Extract the [x, y] coordinate from the center of the cell holding the provided text.  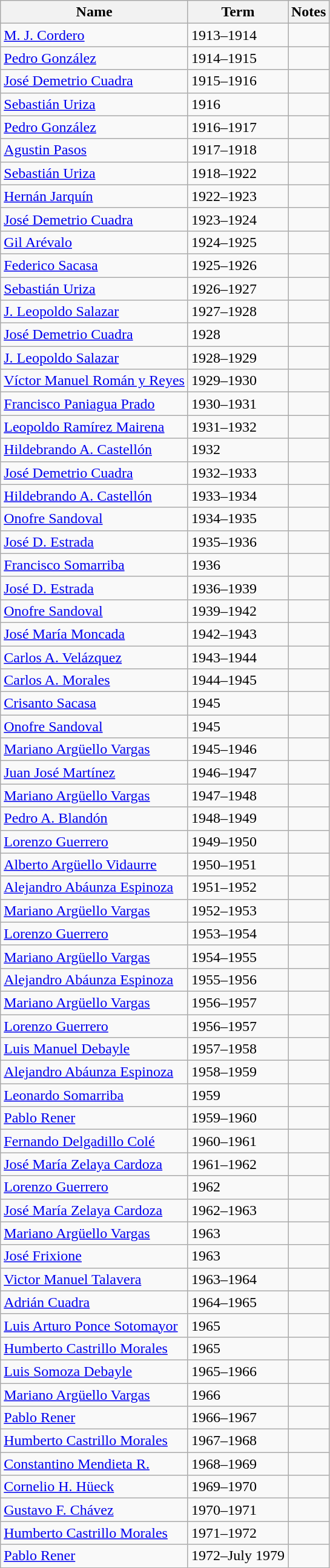
1913–1914 [237, 35]
Alberto Argüello Vidaurre [94, 865]
1939–1942 [237, 611]
Crisanto Sacasa [94, 703]
Víctor Manuel Román y Reyes [94, 381]
Pedro A. Blandón [94, 819]
1928–1929 [237, 358]
1948–1949 [237, 819]
Luis Arturo Ponce Sotomayor [94, 1325]
1934–1935 [237, 519]
1957–1958 [237, 1049]
1944–1945 [237, 680]
1930–1931 [237, 404]
José Frixione [94, 1256]
Fernando Delgadillo Colé [94, 1141]
1917–1918 [237, 150]
1932 [237, 450]
1945–1946 [237, 749]
Notes [309, 12]
Name [94, 12]
1933–1934 [237, 496]
1932–1933 [237, 473]
1952–1953 [237, 911]
1925–1926 [237, 265]
Luis Manuel Debayle [94, 1049]
1935–1936 [237, 542]
Carlos A. Morales [94, 680]
Agustin Pasos [94, 150]
Francisco Paniagua Prado [94, 404]
Francisco Somarriba [94, 565]
1951–1952 [237, 888]
1949–1950 [237, 842]
Constantino Mendieta R. [94, 1464]
1942–1943 [237, 634]
1961–1962 [237, 1164]
1970–1971 [237, 1510]
Adrián Cuadra [94, 1302]
1936 [237, 565]
1962 [237, 1187]
1972–July 1979 [237, 1556]
1926–1927 [237, 289]
José María Moncada [94, 634]
1915–1916 [237, 81]
1959–1960 [237, 1118]
1950–1951 [237, 865]
Victor Manuel Talavera [94, 1279]
Juan José Martínez [94, 772]
1967–1968 [237, 1441]
Leopoldo Ramírez Mairena [94, 427]
1924–1925 [237, 242]
Term [237, 12]
1943–1944 [237, 657]
1964–1965 [237, 1302]
1969–1970 [237, 1487]
1929–1930 [237, 381]
1965–1966 [237, 1371]
1960–1961 [237, 1141]
1918–1922 [237, 173]
1958–1959 [237, 1072]
1963–1964 [237, 1279]
1914–1915 [237, 58]
Gil Arévalo [94, 242]
Federico Sacasa [94, 265]
1962–1963 [237, 1210]
1955–1956 [237, 980]
1954–1955 [237, 957]
Cornelio H. Hüeck [94, 1487]
1916–1917 [237, 127]
1936–1939 [237, 588]
Gustavo F. Chávez [94, 1510]
Luis Somoza Debayle [94, 1371]
1966–1967 [237, 1418]
Leonardo Somarriba [94, 1095]
1916 [237, 104]
1953–1954 [237, 934]
Hernán Jarquín [94, 196]
1922–1923 [237, 196]
1966 [237, 1394]
1968–1969 [237, 1464]
1931–1932 [237, 427]
1959 [237, 1095]
M. J. Cordero [94, 35]
1928 [237, 335]
1927–1928 [237, 312]
1946–1947 [237, 772]
Carlos A. Velázquez [94, 657]
1923–1924 [237, 219]
1947–1948 [237, 796]
1971–1972 [237, 1533]
